Pinpoint the cell where the given text exists, returning its (x, y) midpoint coordinate. 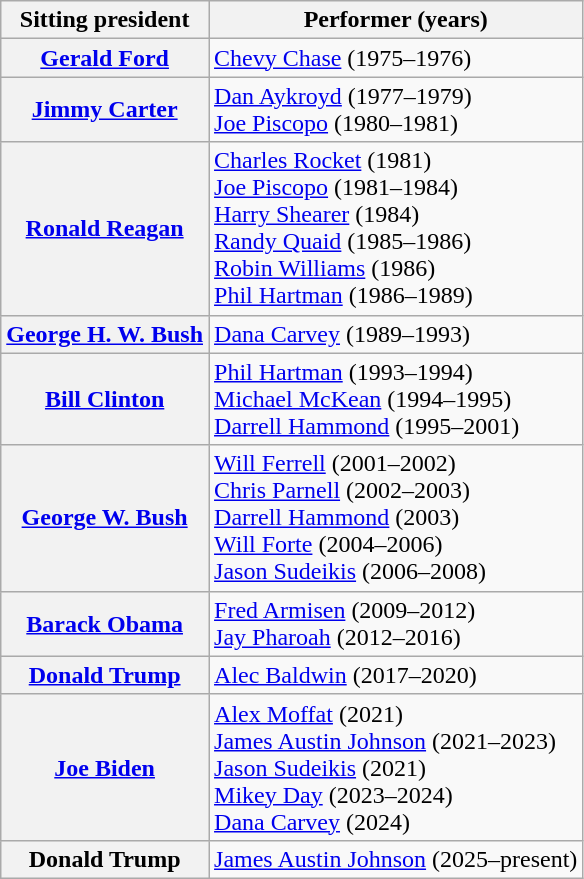
Jimmy Carter (105, 110)
Barack Obama (105, 624)
Charles Rocket (1981)Joe Piscopo (1981–1984)Harry Shearer (1984)Randy Quaid (1985–1986)Robin Williams (1986)Phil Hartman (1986–1989) (396, 228)
Performer (years) (396, 20)
Alec Baldwin (2017–2020) (396, 675)
George H. W. Bush (105, 334)
Chevy Chase (1975–1976) (396, 58)
Fred Armisen (2009–2012)Jay Pharoah (2012–2016) (396, 624)
Phil Hartman (1993–1994)Michael McKean (1994–1995)Darrell Hammond (1995–2001) (396, 399)
George W. Bush (105, 518)
James Austin Johnson (2025–present) (396, 859)
Ronald Reagan (105, 228)
Sitting president (105, 20)
Dana Carvey (1989–1993) (396, 334)
Dan Aykroyd (1977–1979)Joe Piscopo (1980–1981) (396, 110)
Alex Moffat (2021)James Austin Johnson (2021–2023)Jason Sudeikis (2021)Mikey Day (2023–2024)Dana Carvey (2024) (396, 767)
Will Ferrell (2001–2002)Chris Parnell (2002–2003)Darrell Hammond (2003)Will Forte (2004–2006)Jason Sudeikis (2006–2008) (396, 518)
Bill Clinton (105, 399)
Gerald Ford (105, 58)
Joe Biden (105, 767)
